For the text-containing cell, return its midpoint in (X, Y) coordinate format. 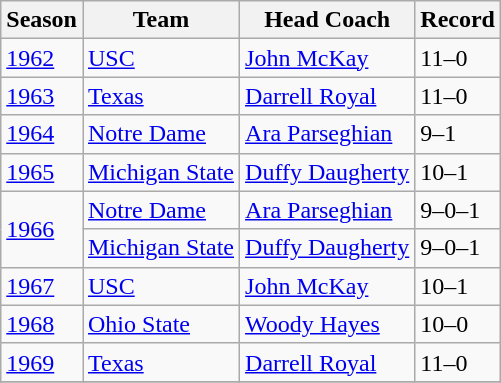
Head Coach (328, 20)
Ohio State (160, 324)
1967 (42, 286)
10–0 (458, 324)
1963 (42, 96)
1965 (42, 172)
Team (160, 20)
1966 (42, 229)
9–1 (458, 134)
Season (42, 20)
1968 (42, 324)
Woody Hayes (328, 324)
1962 (42, 58)
1969 (42, 362)
1964 (42, 134)
Record (458, 20)
